Detect which cell encompasses the target text, then output its [X, Y] center coordinate. 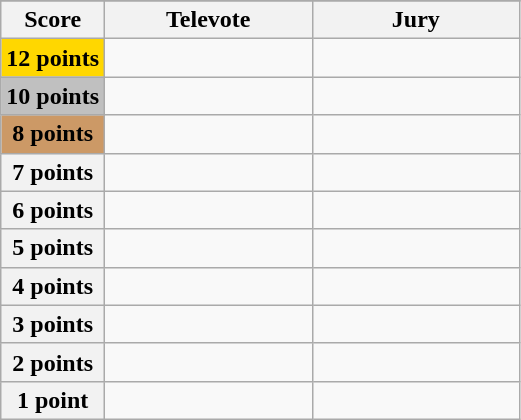
2 points [53, 362]
Televote [209, 20]
8 points [53, 134]
3 points [53, 324]
1 point [53, 400]
6 points [53, 210]
4 points [53, 286]
7 points [53, 172]
10 points [53, 96]
Jury [416, 20]
Score [53, 20]
5 points [53, 248]
12 points [53, 58]
